Provide the (X, Y) coordinate of the cell's center where the given text is located.  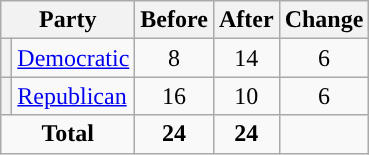
Democratic (74, 58)
After (246, 20)
8 (174, 58)
Party (68, 20)
14 (246, 58)
Total (68, 134)
10 (246, 96)
Republican (74, 96)
16 (174, 96)
Change (324, 20)
Before (174, 20)
